Provide the [X, Y] coordinate of the cell's center where the given text is located.  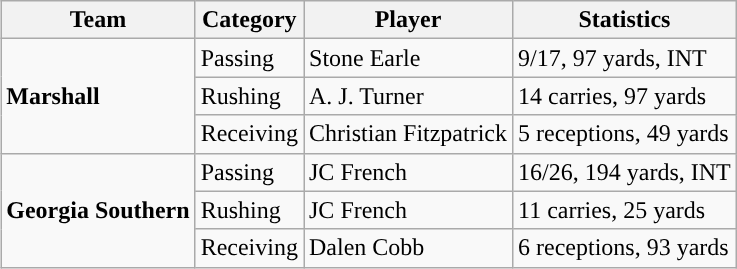
11 carries, 25 yards [625, 210]
6 receptions, 93 yards [625, 248]
Christian Fitzpatrick [408, 134]
A. J. Turner [408, 96]
Statistics [625, 20]
9/17, 97 yards, INT [625, 58]
Marshall [98, 96]
5 receptions, 49 yards [625, 134]
Team [98, 20]
Stone Earle [408, 58]
14 carries, 97 yards [625, 96]
16/26, 194 yards, INT [625, 172]
Dalen Cobb [408, 248]
Player [408, 20]
Category [249, 20]
Georgia Southern [98, 210]
